Search for the cell housing the specified text and yield its [x, y] center coordinate. 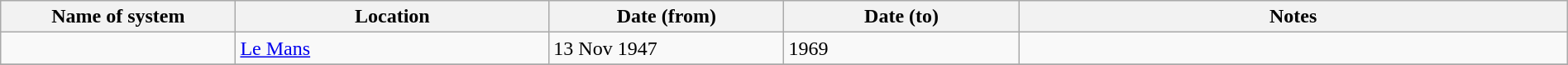
1969 [901, 48]
Name of system [118, 17]
Date (to) [901, 17]
13 Nov 1947 [667, 48]
Notes [1293, 17]
Location [392, 17]
Date (from) [667, 17]
Le Mans [392, 48]
